For the text-containing cell, return its midpoint in (X, Y) coordinate format. 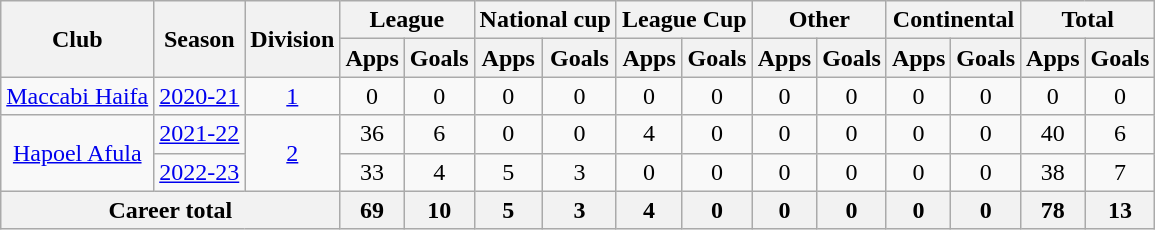
13 (1120, 210)
38 (1053, 172)
Other (819, 20)
40 (1053, 134)
78 (1053, 210)
2 (292, 153)
69 (372, 210)
League (407, 20)
Season (200, 39)
National cup (545, 20)
Career total (170, 210)
33 (372, 172)
7 (1120, 172)
2020-21 (200, 96)
1 (292, 96)
Division (292, 39)
Club (78, 39)
Maccabi Haifa (78, 96)
Total (1088, 20)
10 (439, 210)
2022-23 (200, 172)
36 (372, 134)
Continental (953, 20)
Hapoel Afula (78, 153)
2021-22 (200, 134)
League Cup (684, 20)
